Return [X, Y] of the center of cell containing provided text 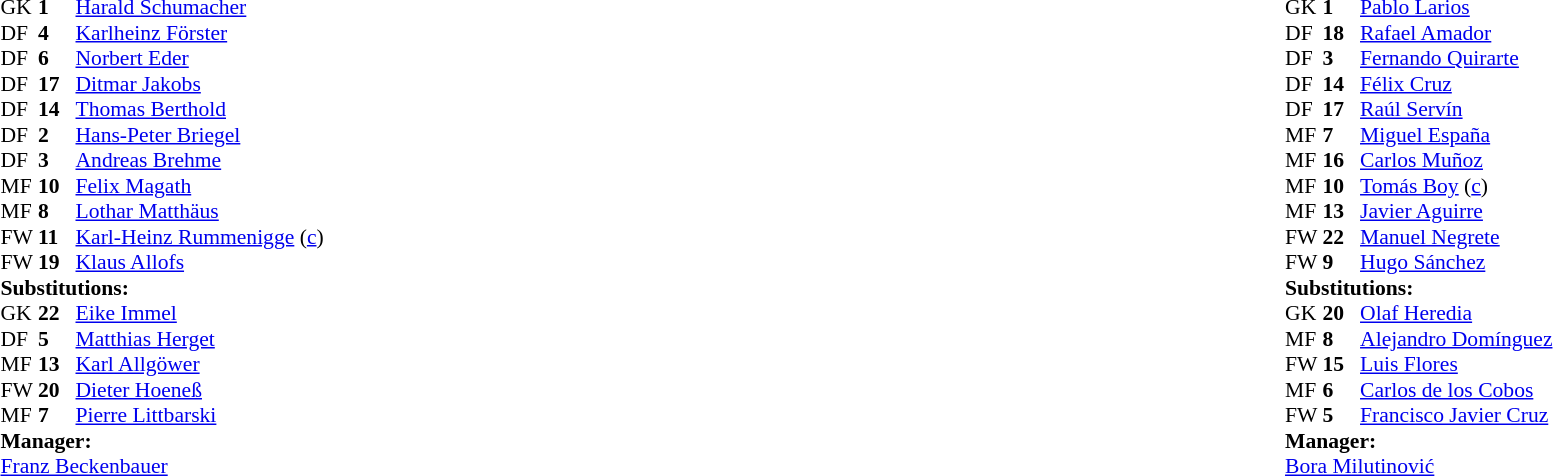
Eike Immel [200, 313]
16 [1342, 161]
4 [57, 33]
15 [1342, 365]
18 [1342, 33]
Matthias Herget [200, 339]
Rafael Amador [1456, 33]
Tomás Boy (c) [1456, 186]
Javier Aguirre [1456, 211]
Hugo Sánchez [1456, 263]
Andreas Brehme [200, 161]
Félix Cruz [1456, 84]
Felix Magath [200, 186]
Alejandro Domínguez [1456, 339]
Francisco Javier Cruz [1456, 415]
Dieter Hoeneß [200, 390]
Norbert Eder [200, 59]
Manuel Negrete [1456, 237]
Carlos de los Cobos [1456, 390]
Klaus Allofs [200, 263]
Carlos Muñoz [1456, 161]
Ditmar Jakobs [200, 84]
9 [1342, 263]
Hans-Peter Briegel [200, 135]
19 [57, 263]
Karlheinz Förster [200, 33]
Thomas Berthold [200, 109]
2 [57, 135]
Raúl Servín [1456, 109]
Karl-Heinz Rummenigge (c) [200, 237]
Luis Flores [1456, 365]
11 [57, 237]
Fernando Quirarte [1456, 59]
Karl Allgöwer [200, 365]
Olaf Heredia [1456, 313]
Miguel España [1456, 135]
Lothar Matthäus [200, 211]
Pierre Littbarski [200, 415]
